Output the [X, Y] coordinate of the center of the cell containing the given text.  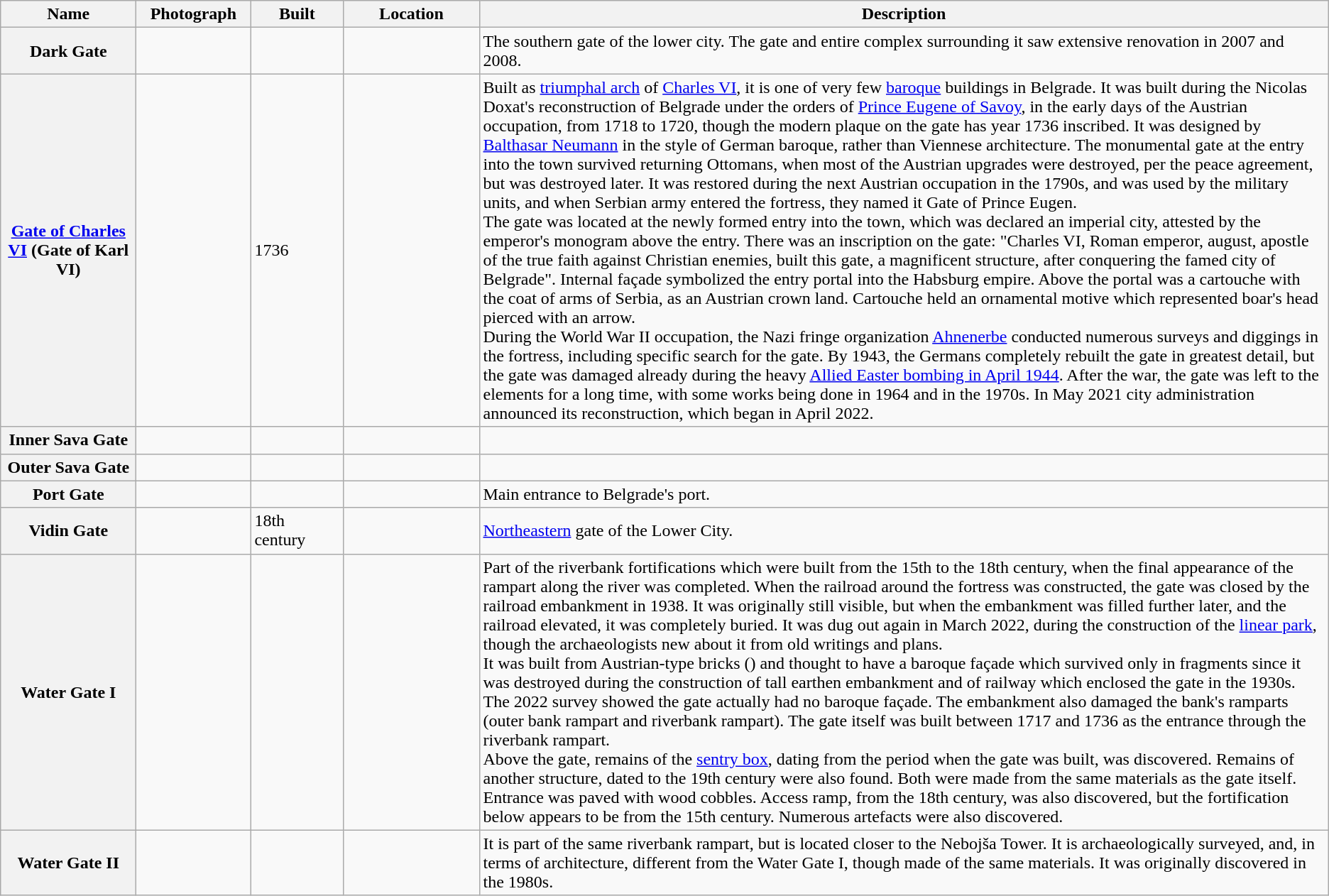
Outer Sava Gate [68, 467]
The southern gate of the lower city. The gate and entire complex surrounding it saw extensive renovation in 2007 and 2008. [904, 51]
Location [412, 14]
Water Gate I [68, 692]
Built [297, 14]
Vidin Gate [68, 531]
Dark Gate [68, 51]
Gate of Charles VI (Gate of Karl VI) [68, 250]
Photograph [193, 14]
Inner Sava Gate [68, 440]
Main entrance to Belgrade's port. [904, 494]
Water Gate II [68, 863]
18th century [297, 531]
Port Gate [68, 494]
Northeastern gate of the Lower City. [904, 531]
Name [68, 14]
Description [904, 14]
1736 [297, 250]
